Extract the (x, y) coordinate from the center of the cell holding the provided text.  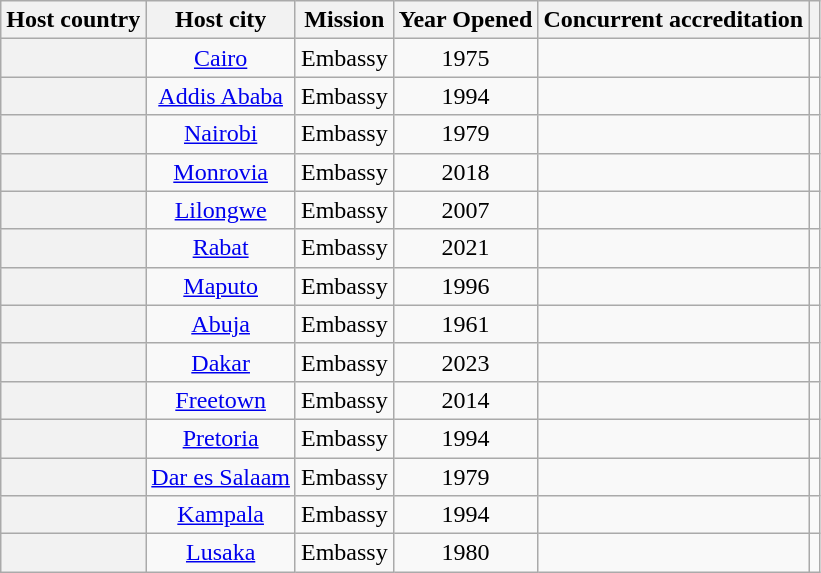
Pretoria (221, 438)
Lilongwe (221, 210)
1980 (466, 553)
1996 (466, 286)
2007 (466, 210)
2021 (466, 248)
2014 (466, 400)
2023 (466, 362)
Host city (221, 20)
Cairo (221, 58)
Year Opened (466, 20)
Lusaka (221, 553)
Host country (74, 20)
1975 (466, 58)
Mission (344, 20)
Rabat (221, 248)
2018 (466, 172)
Kampala (221, 515)
Monrovia (221, 172)
Freetown (221, 400)
Addis Ababa (221, 96)
Dakar (221, 362)
Dar es Salaam (221, 477)
Abuja (221, 324)
Concurrent accreditation (674, 20)
Nairobi (221, 134)
1961 (466, 324)
Maputo (221, 286)
